Identify which cell holds the provided text, then report its (X, Y) central coordinate. 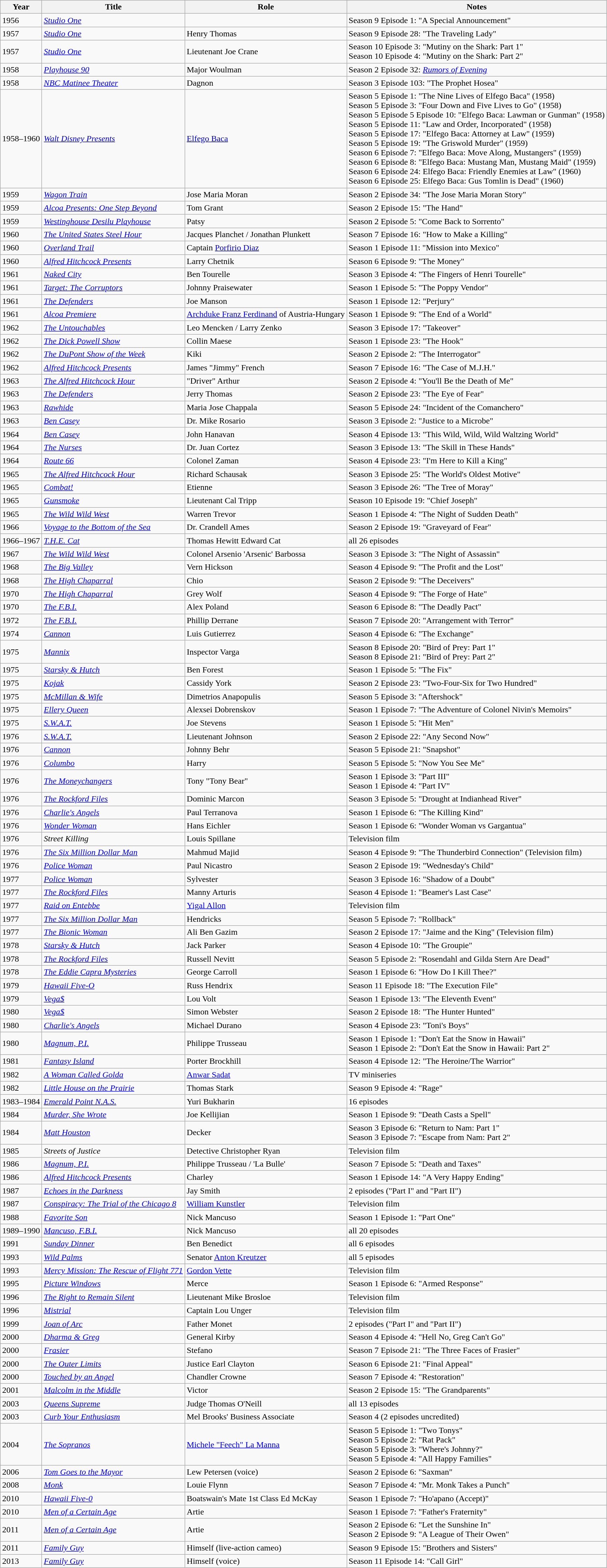
Lieutenant Mike Brosloe (266, 1297)
Title (113, 7)
Russell Nevitt (266, 959)
Season 2 Episode 18: "The Hunter Hunted" (477, 1012)
Season 4 Episode 23: "Toni's Boys" (477, 1025)
1988 (21, 1217)
Colonel Zaman (266, 461)
Season 3 Episode 25: "The World's Oldest Motive" (477, 474)
Season 7 Episode 4: "Mr. Monk Takes a Punch" (477, 1485)
Season 1 Episode 6: "Armed Response" (477, 1284)
Season 2 Episode 5: "Come Back to Sorrento" (477, 221)
Murder, She Wrote (113, 1114)
Season 2 Episode 32: Rumors of Evening (477, 70)
Paul Nicastro (266, 865)
all 5 episodes (477, 1257)
"Driver" Arthur (266, 381)
Season 5 Episode 7: "Rollback" (477, 919)
Larry Chetnik (266, 261)
Judge Thomas O'Neill (266, 1404)
Jose Maria Moran (266, 194)
Season 3 Episode 3: "The Night of Assassin" (477, 554)
Dimetrios Anapopulis (266, 696)
Chandler Crowne (266, 1377)
Maria Jose Chappala (266, 407)
Season 2 Episode 22: "Any Second Now" (477, 736)
Mercy Mission: The Rescue of Flight 771 (113, 1270)
NBC Matinee Theater (113, 83)
Himself (live-action cameo) (266, 1548)
Season 4 Episode 13: "This Wild, Wild, Wild Waltzing World" (477, 434)
all 20 episodes (477, 1231)
Combat! (113, 487)
Emerald Point N.A.S. (113, 1101)
Season 7 Episode 16: "How to Make a Killing" (477, 234)
Patsy (266, 221)
James "Jimmy" French (266, 368)
Hawaii Five-O (113, 985)
The Nurses (113, 447)
Thomas Stark (266, 1088)
2008 (21, 1485)
1974 (21, 634)
Season 2 Episode 4: "You'll Be the Death of Me" (477, 381)
Philippe Trusseau / 'La Bulle' (266, 1164)
Season 7 Episode 4: "Restoration" (477, 1377)
1956 (21, 20)
Tom Grant (266, 208)
all 6 episodes (477, 1244)
Season 2 Episode 17: "Jaime and the King" (Television film) (477, 932)
Wonder Woman (113, 826)
1991 (21, 1244)
Season 9 Episode 28: "The Traveling Lady" (477, 34)
Season 1 Episode 7: "Father's Fraternity" (477, 1512)
Wild Palms (113, 1257)
Overland Trail (113, 248)
Archduke Franz Ferdinand of Austria-Hungary (266, 314)
Season 4 Episode 12: "The Heroine/The Warrior" (477, 1061)
1985 (21, 1151)
2006 (21, 1472)
Season 4 Episode 9: "The Forge of Hate" (477, 594)
Season 9 Episode 1: "A Special Announcement" (477, 20)
Collin Maese (266, 341)
Touched by an Angel (113, 1377)
McMillan & Wife (113, 696)
Season 1 Episode 5: "The Poppy Vendor" (477, 288)
Alcoa Presents: One Step Beyond (113, 208)
Season 11 Episode 14: "Call Girl" (477, 1561)
2001 (21, 1390)
Mahmud Majid (266, 852)
Captain Lou Unger (266, 1310)
Season 10 Episode 3: "Mutiny on the Shark: Part 1"Season 10 Episode 4: "Mutiny on the Shark: Part 2" (477, 52)
Lieutenant Cal Tripp (266, 501)
Simon Webster (266, 1012)
Favorite Son (113, 1217)
Season 1 Episode 6: "How Do I Kill Thee?" (477, 972)
Yigal Allon (266, 905)
Notes (477, 7)
Colonel Arsenio 'Arsenic' Barbossa (266, 554)
Hawaii Five-0 (113, 1498)
The Untouchables (113, 328)
Season 4 Episode 9: "The Thunderbird Connection" (Television film) (477, 852)
The Outer Limits (113, 1363)
Season 2 Episode 15: "The Hand" (477, 208)
Luis Gutierrez (266, 634)
Street Killing (113, 839)
Alcoa Premiere (113, 314)
1989–1990 (21, 1231)
Tom Goes to the Mayor (113, 1472)
Jacques Planchet / Jonathan Plunkett (266, 234)
Father Monet (266, 1324)
Phillip Derrane (266, 620)
Decker (266, 1132)
Season 2 Episode 34: "The Jose Maria Moran Story" (477, 194)
Warren Trevor (266, 514)
Naked City (113, 275)
1983–1984 (21, 1101)
Hendricks (266, 919)
Season 3 Episode 13: "The Skill in These Hands" (477, 447)
Dharma & Greg (113, 1337)
Season 1 Episode 4: "The Night of Sudden Death" (477, 514)
Season 4 (2 episodes uncredited) (477, 1417)
Jay Smith (266, 1191)
Michele "Feech" La Manna (266, 1444)
Season 1 Episode 6: "The Killing Kind" (477, 812)
Season 2 Episode 19: "Graveyard of Fear" (477, 527)
John Hanavan (266, 434)
Henry Thomas (266, 34)
Voyage to the Bottom of the Sea (113, 527)
Season 4 Episode 4: "Hell No, Greg Can't Go" (477, 1337)
Season 4 Episode 10: "The Groupie" (477, 946)
Inspector Varga (266, 652)
Russ Hendrix (266, 985)
The Moneychangers (113, 781)
Season 9 Episode 15: "Brothers and Sisters" (477, 1548)
Boatswain's Mate 1st Class Ed McKay (266, 1498)
Season 5 Episode 24: "Incident of the Comanchero" (477, 407)
Dagnon (266, 83)
Season 3 Episode 26: "The Tree of Moray" (477, 487)
Grey Wolf (266, 594)
Harry (266, 763)
Senator Anton Kreutzer (266, 1257)
1972 (21, 620)
The Bionic Woman (113, 932)
Major Woulman (266, 70)
Joe Kellijian (266, 1114)
Merce (266, 1284)
Year (21, 7)
Season 2 Episode 23: "Two-Four-Six for Two Hundred" (477, 683)
Season 2 Episode 23: "The Eye of Fear" (477, 394)
Season 3 Episode 2: "Justice to a Microbe" (477, 421)
all 26 episodes (477, 541)
Season 1 Episode 1: "Part One" (477, 1217)
Season 1 Episode 13: "The Eleventh Event" (477, 999)
16 episodes (477, 1101)
Kojak (113, 683)
Kiki (266, 354)
Mancuso, F.B.I. (113, 1231)
Season 4 Episode 23: "I'm Here to Kill a King" (477, 461)
Season 7 Episode 21: "The Three Faces of Frasier" (477, 1350)
Walt Disney Presents (113, 138)
Ben Tourelle (266, 275)
Lew Petersen (voice) (266, 1472)
Season 10 Episode 19: "Chief Joseph" (477, 501)
The Sopranos (113, 1444)
Season 1 Episode 14: "A Very Happy Ending" (477, 1177)
Elfego Baca (266, 138)
Tony "Tony Bear" (266, 781)
Lieutenant Johnson (266, 736)
Vern Hickson (266, 567)
Season 1 Episode 11: "Mission into Mexico" (477, 248)
Little House on the Prairie (113, 1088)
Charley (266, 1177)
Streets of Justice (113, 1151)
1966–1967 (21, 541)
Lieutenant Joe Crane (266, 52)
Season 5 Episode 1: "Two Tonys"Season 5 Episode 2: "Rat Pack"Season 5 Episode 3: "Where's Johnny?"Season 5 Episode 4: "All Happy Families" (477, 1444)
Season 1 Episode 23: "The Hook" (477, 341)
Johnny Praisewater (266, 288)
The Big Valley (113, 567)
The Right to Remain Silent (113, 1297)
Season 5 Episode 21: "Snapshot" (477, 750)
Echoes in the Darkness (113, 1191)
Season 1 Episode 9: "The End of a World" (477, 314)
Season 7 Episode 20: "Arrangement with Terror" (477, 620)
Season 3 Episode 103: "The Prophet Hosea" (477, 83)
Season 5 Episode 2: "Rosendahl and Gilda Stern Are Dead" (477, 959)
Curb Your Enthusiasm (113, 1417)
Season 1 Episode 7: "Ho'apano (Accept)" (477, 1498)
Season 3 Episode 6: "Return to Nam: Part 1"Season 3 Episode 7: "Escape from Nam: Part 2" (477, 1132)
1981 (21, 1061)
Season 4 Episode 6: "The Exchange" (477, 634)
TV miniseries (477, 1075)
Season 3 Episode 17: "Takeover" (477, 328)
Louie Flynn (266, 1485)
Season 9 Episode 4: "Rage" (477, 1088)
all 13 episodes (477, 1404)
Mel Brooks' Business Associate (266, 1417)
Louis Spillane (266, 839)
Etienne (266, 487)
William Kunstler (266, 1204)
1967 (21, 554)
Alexsei Dobrenskov (266, 710)
1995 (21, 1284)
Season 3 Episode 5: "Drought at Indianhead River" (477, 799)
The Dick Powell Show (113, 341)
General Kirby (266, 1337)
Season 4 Episode 9: "The Profit and the Lost" (477, 567)
Chio (266, 580)
Ali Ben Gazim (266, 932)
Jack Parker (266, 946)
Season 5 Episode 5: "Now You See Me" (477, 763)
Philippe Trusseau (266, 1043)
Season 1 Episode 3: "Part III"Season 1 Episode 4: "Part IV" (477, 781)
Hans Eichler (266, 826)
Wagon Train (113, 194)
Cassidy York (266, 683)
1999 (21, 1324)
Gunsmoke (113, 501)
Dr. Juan Cortez (266, 447)
Victor (266, 1390)
Fantasy Island (113, 1061)
1966 (21, 527)
Rawhide (113, 407)
Season 2 Episode 19: "Wednesday's Child" (477, 865)
Dr. Crandell Ames (266, 527)
Justice Earl Clayton (266, 1363)
Michael Durano (266, 1025)
Season 2 Episode 9: "The Deceivers" (477, 580)
Columbo (113, 763)
Ben Forest (266, 670)
Raid on Entebbe (113, 905)
Manny Arturis (266, 892)
Season 1 Episode 9: "Death Casts a Spell" (477, 1114)
Season 2 Episode 6: "Let the Sunshine In"Season 2 Episode 9: "A League of Their Owen" (477, 1530)
Picture Windows (113, 1284)
Season 1 Episode 5: "The Fix" (477, 670)
Sunday Dinner (113, 1244)
Jerry Thomas (266, 394)
A Woman Called Golda (113, 1075)
Monk (113, 1485)
Season 3 Episode 16: "Shadow of a Doubt" (477, 879)
Detective Christopher Ryan (266, 1151)
George Carroll (266, 972)
Thomas Hewitt Edward Cat (266, 541)
Westinghouse Desilu Playhouse (113, 221)
Season 6 Episode 9: "The Money" (477, 261)
Target: The Corruptors (113, 288)
Porter Brockhill (266, 1061)
Yuri Bukharin (266, 1101)
The DuPont Show of the Week (113, 354)
Season 1 Episode 1: "Don't Eat the Snow in Hawaii"Season 1 Episode 2: "Don't Eat the Snow in Hawaii: Part 2" (477, 1043)
Season 2 Episode 6: "Saxman" (477, 1472)
Playhouse 90 (113, 70)
Season 7 Episode 16: "The Case of M.J.H." (477, 368)
Season 4 Episode 1: "Beamer's Last Case" (477, 892)
Lou Volt (266, 999)
Season 2 Episode 2: "The Interrogator" (477, 354)
Gordon Vette (266, 1270)
Sylvester (266, 879)
Johnny Behr (266, 750)
Ben Benedict (266, 1244)
2013 (21, 1561)
Stefano (266, 1350)
Season 2 Episode 15: "The Grandparents" (477, 1390)
Richard Schausak (266, 474)
Alex Poland (266, 607)
Leo Mencken / Larry Zenko (266, 328)
Mistrial (113, 1310)
Season 6 Episode 21: "Final Appeal" (477, 1363)
Season 11 Episode 18: "The Execution File" (477, 985)
Conspiracy: The Trial of the Chicago 8 (113, 1204)
Dr. Mike Rosario (266, 421)
The United States Steel Hour (113, 234)
Queens Supreme (113, 1404)
T.H.E. Cat (113, 541)
Season 6 Episode 8: "The Deadly Pact" (477, 607)
Ellery Queen (113, 710)
Role (266, 7)
Frasier (113, 1350)
Himself (voice) (266, 1561)
Season 1 Episode 6: "Wonder Woman vs Gargantua" (477, 826)
Captain Porfirio Diaz (266, 248)
1958–1960 (21, 138)
Matt Houston (113, 1132)
Season 1 Episode 5: "Hit Men" (477, 723)
Mannix (113, 652)
Joe Stevens (266, 723)
Season 1 Episode 7: "The Adventure of Colonel Nivin's Memoirs" (477, 710)
Malcolm in the Middle (113, 1390)
Joe Manson (266, 301)
Season 8 Episode 20: "Bird of Prey: Part 1"Season 8 Episode 21: "Bird of Prey: Part 2" (477, 652)
Season 5 Episode 3: "Aftershock" (477, 696)
Season 7 Episode 5: "Death and Taxes" (477, 1164)
2004 (21, 1444)
Season 1 Episode 12: "Perjury" (477, 301)
Route 66 (113, 461)
The Eddie Capra Mysteries (113, 972)
Paul Terranova (266, 812)
Anwar Sadat (266, 1075)
Season 3 Episode 4: "The Fingers of Henri Tourelle" (477, 275)
Joan of Arc (113, 1324)
Dominic Marcon (266, 799)
